Return the [X, Y] coordinate for the center point of the cell that contains the specified text.  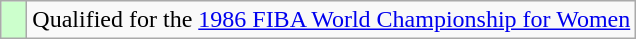
Qualified for the 1986 FIBA World Championship for Women [332, 20]
